Capture the cell that displays the provided text and extract its [X, Y] central coordinate. 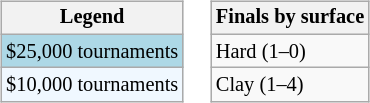
Clay (1–4) [290, 85]
$25,000 tournaments [92, 51]
$10,000 tournaments [92, 85]
Finals by surface [290, 18]
Legend [92, 18]
Hard (1–0) [290, 51]
